Determine the [x, y] coordinate at the center of the cell enclosing the given text.  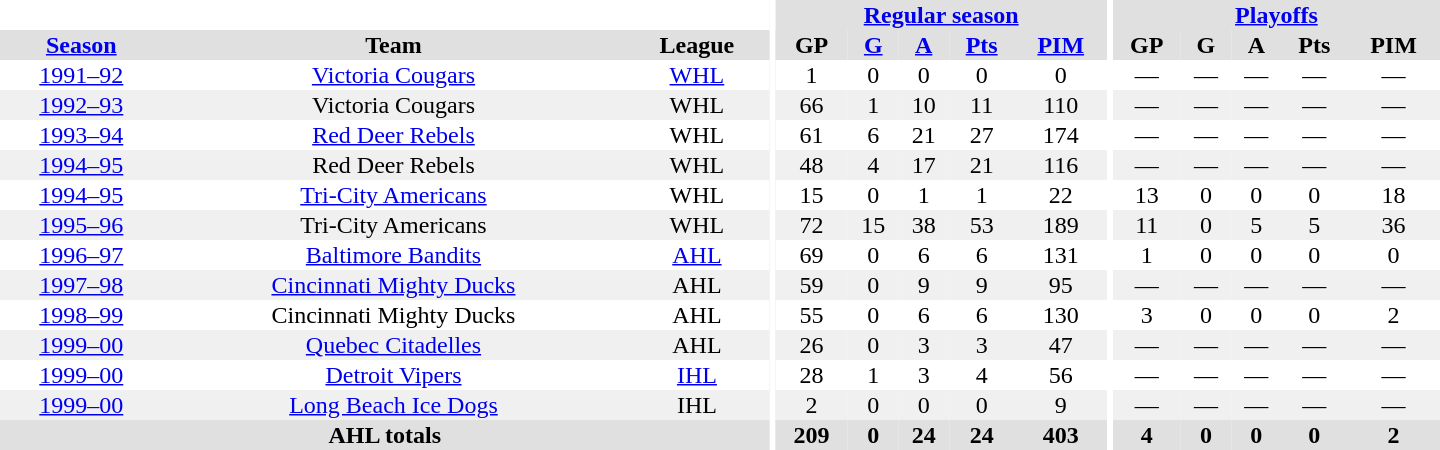
Regular season [941, 15]
1991–92 [82, 75]
1997–98 [82, 285]
27 [982, 135]
26 [812, 345]
116 [1060, 165]
28 [812, 375]
131 [1060, 255]
1996–97 [82, 255]
Team [394, 45]
61 [812, 135]
AHL totals [385, 435]
189 [1060, 225]
13 [1147, 195]
Long Beach Ice Dogs [394, 405]
1993–94 [82, 135]
48 [812, 165]
10 [923, 105]
69 [812, 255]
Season [82, 45]
38 [923, 225]
League [696, 45]
59 [812, 285]
Baltimore Bandits [394, 255]
22 [1060, 195]
47 [1060, 345]
66 [812, 105]
Quebec Citadelles [394, 345]
174 [1060, 135]
18 [1394, 195]
Playoffs [1276, 15]
17 [923, 165]
209 [812, 435]
56 [1060, 375]
1995–96 [82, 225]
Detroit Vipers [394, 375]
130 [1060, 315]
403 [1060, 435]
55 [812, 315]
1998–99 [82, 315]
110 [1060, 105]
95 [1060, 285]
1992–93 [82, 105]
53 [982, 225]
36 [1394, 225]
72 [812, 225]
